Identify which cell holds the provided text, then report its (X, Y) central coordinate. 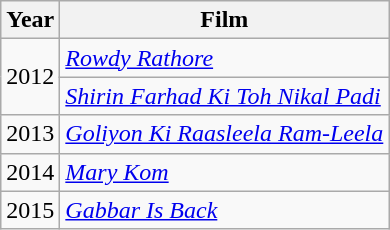
Film (224, 20)
2012 (30, 77)
2015 (30, 210)
Year (30, 20)
Rowdy Rathore (224, 58)
2014 (30, 172)
Shirin Farhad Ki Toh Nikal Padi (224, 96)
Gabbar Is Back (224, 210)
2013 (30, 134)
Goliyon Ki Raasleela Ram-Leela (224, 134)
Mary Kom (224, 172)
